Return [X, Y] of the center of cell containing provided text 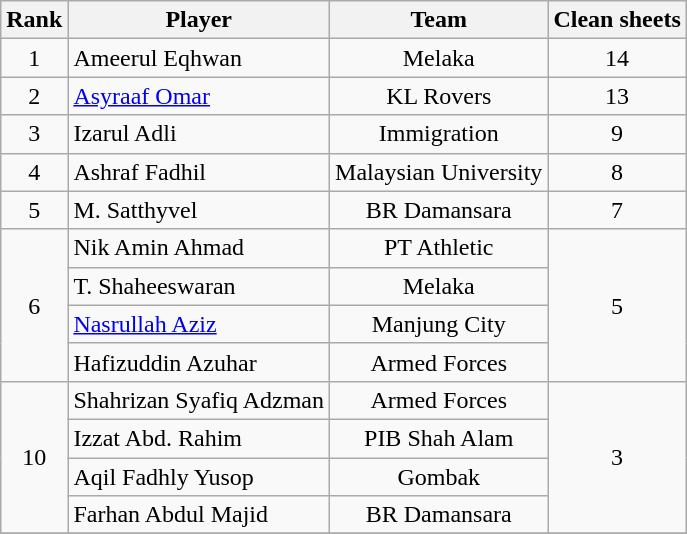
Gombak [439, 477]
2 [34, 96]
Player [199, 20]
Clean sheets [617, 20]
Ashraf Fadhil [199, 172]
1 [34, 58]
Nik Amin Ahmad [199, 248]
PIB Shah Alam [439, 438]
T. Shaheeswaran [199, 286]
9 [617, 134]
Izzat Abd. Rahim [199, 438]
Asyraaf Omar [199, 96]
M. Satthyvel [199, 210]
14 [617, 58]
Team [439, 20]
13 [617, 96]
Manjung City [439, 324]
Izarul Adli [199, 134]
Aqil Fadhly Yusop [199, 477]
Nasrullah Aziz [199, 324]
6 [34, 305]
Immigration [439, 134]
7 [617, 210]
Malaysian University [439, 172]
Rank [34, 20]
10 [34, 457]
Farhan Abdul Majid [199, 515]
Shahrizan Syafiq Adzman [199, 400]
Ameerul Eqhwan [199, 58]
8 [617, 172]
4 [34, 172]
KL Rovers [439, 96]
Hafizuddin Azuhar [199, 362]
PT Athletic [439, 248]
